Find where the given text appears and provide that cell's center as [x, y] coordinate. 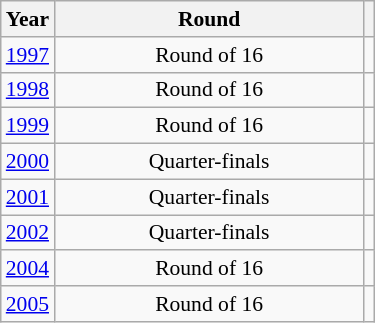
Round [209, 19]
1997 [28, 55]
1999 [28, 126]
2005 [28, 304]
2002 [28, 233]
2000 [28, 162]
2004 [28, 269]
2001 [28, 197]
1998 [28, 90]
Year [28, 19]
